Find where the given text appears and provide that cell's center as [x, y] coordinate. 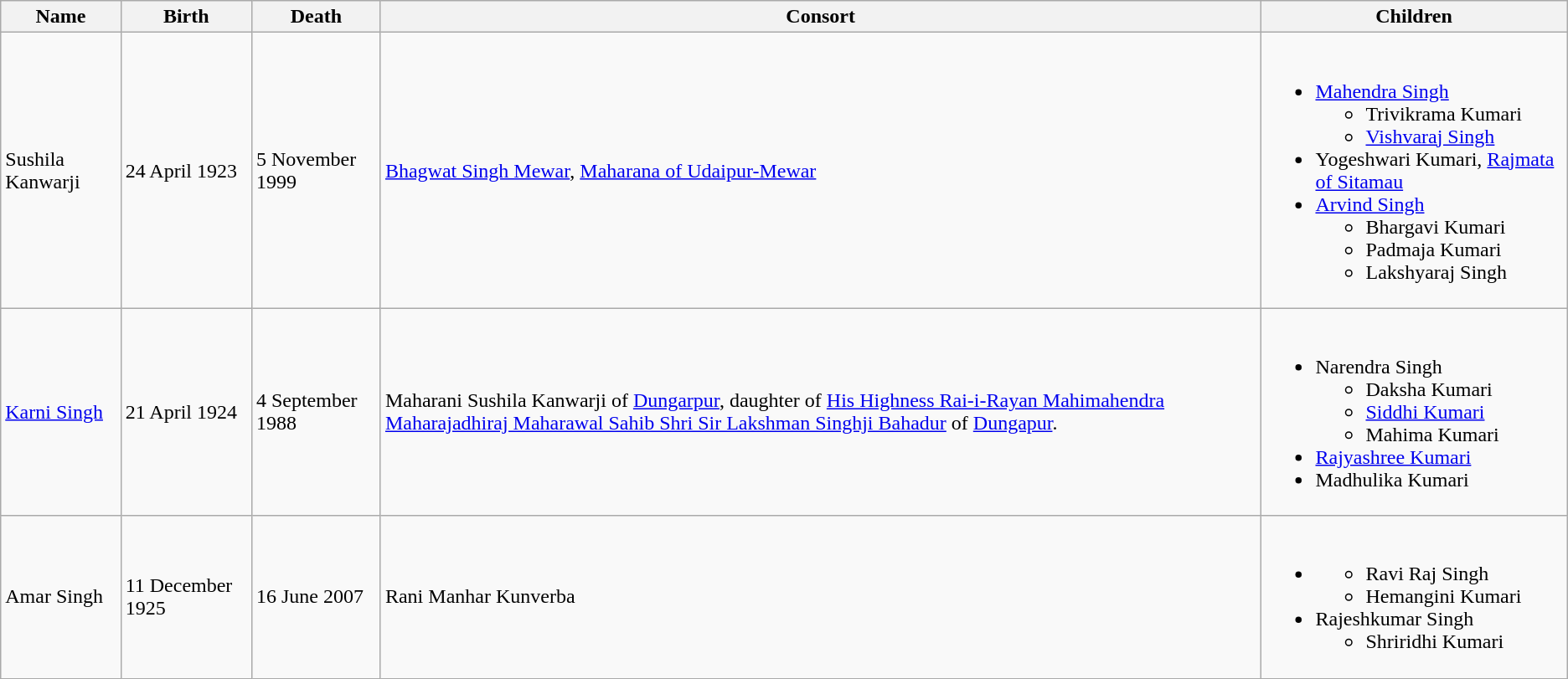
Name [60, 17]
5 November 1999 [316, 171]
16 June 2007 [316, 597]
Death [316, 17]
Amar Singh [60, 597]
Consort [821, 17]
Birth [186, 17]
Narendra SinghDaksha KumariSiddhi KumariMahima KumariRajyashree KumariMadhulika Kumari [1414, 412]
Karni Singh [60, 412]
24 April 1923 [186, 171]
11 December 1925 [186, 597]
Sushila Kanwarji [60, 171]
21 April 1924 [186, 412]
Bhagwat Singh Mewar, Maharana of Udaipur-Mewar [821, 171]
Rani Manhar Kunverba [821, 597]
Mahendra SinghTrivikrama KumariVishvaraj SinghYogeshwari Kumari, Rajmata of SitamauArvind SinghBhargavi KumariPadmaja KumariLakshyaraj Singh [1414, 171]
Ravi Raj SinghHemangini KumariRajeshkumar SinghShriridhi Kumari [1414, 597]
Children [1414, 17]
4 September 1988 [316, 412]
